Extract the [x, y] coordinate from the center of the cell holding the provided text.  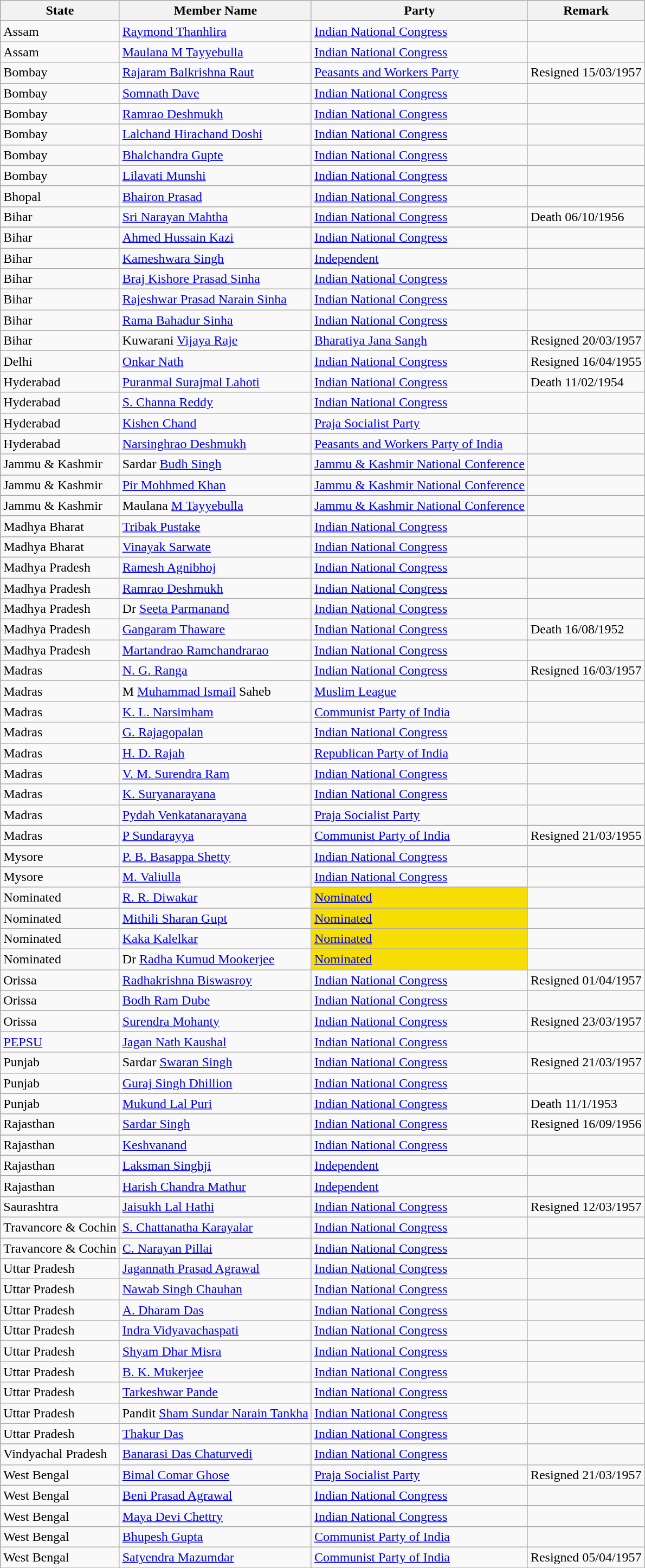
Kaka Kalelkar [215, 939]
Sardar Singh [215, 1124]
Maya Devi Chettry [215, 1516]
Raymond Thanhlira [215, 31]
V. M. Surendra Ram [215, 774]
Martandrao Ramchandrarao [215, 650]
P Sundarayya [215, 835]
K. L. Narsimham [215, 712]
Guraj Singh Dhillion [215, 1083]
P. B. Basappa Shetty [215, 856]
Keshvanand [215, 1145]
Indra Vidyavachaspati [215, 1331]
Resigned 01/04/1957 [586, 980]
Braj Kishore Prasad Sinha [215, 279]
Sri Narayan Mahtha [215, 217]
Mukund Lal Puri [215, 1104]
Narsinghrao Deshmukh [215, 444]
Harish Chandra Mathur [215, 1186]
S. Channa Reddy [215, 403]
Pandit Sham Sundar Narain Tankha [215, 1413]
Puranmal Surajmal Lahoti [215, 382]
Death 06/10/1956 [586, 217]
Delhi [60, 361]
Beni Prasad Agrawal [215, 1495]
Resigned 23/03/1957 [586, 1021]
Lilavati Munshi [215, 176]
Bhopal [60, 196]
Resigned 20/03/1957 [586, 341]
G. Rajagopalan [215, 733]
Bhalchandra Gupte [215, 155]
Kuwarani Vijaya Raje [215, 341]
A. Dharam Das [215, 1310]
Resigned 16/04/1955 [586, 361]
H. D. Rajah [215, 753]
Rajaram Balkrishna Raut [215, 73]
Resigned 21/03/1955 [586, 835]
Bimal Comar Ghose [215, 1475]
Resigned 16/03/1957 [586, 671]
Sardar Swaran Singh [215, 1062]
Remark [586, 11]
Ramesh Agnibhoj [215, 567]
Mithili Sharan Gupt [215, 918]
Peasants and Workers Party of India [420, 444]
Pir Mohhmed Khan [215, 485]
Kishen Chand [215, 423]
Tarkeshwar Pande [215, 1392]
Nawab Singh Chauhan [215, 1290]
Jagannath Prasad Agrawal [215, 1269]
Lalchand Hirachand Doshi [215, 134]
Death 11/02/1954 [586, 382]
N. G. Ranga [215, 671]
Death 11/1/1953 [586, 1104]
State [60, 11]
Muslim League [420, 691]
Vindyachal Pradesh [60, 1454]
Kameshwara Singh [215, 258]
Shyam Dhar Misra [215, 1351]
Vinayak Sarwate [215, 547]
Dr Radha Kumud Mookerjee [215, 960]
Peasants and Workers Party [420, 73]
Radhakrishna Biswasroy [215, 980]
K. Suryanarayana [215, 794]
Rajeshwar Prasad Narain Sinha [215, 300]
Dr Seeta Parmanand [215, 609]
Bharatiya Jana Sangh [420, 341]
Bodh Ram Dube [215, 1001]
Resigned 05/04/1957 [586, 1557]
Ahmed Hussain Kazi [215, 237]
Somnath Dave [215, 93]
Surendra Mohanty [215, 1021]
Satyendra Mazumdar [215, 1557]
Tribak Pustake [215, 526]
Saurashtra [60, 1207]
Jaisukh Lal Hathi [215, 1207]
B. K. Mukerjee [215, 1372]
Bhairon Prasad [215, 196]
Death 16/08/1952 [586, 630]
M. Valiulla [215, 877]
Banarasi Das Chaturvedi [215, 1454]
Gangaram Thaware [215, 630]
R. R. Diwakar [215, 897]
Thakur Das [215, 1434]
Pydah Venkatanarayana [215, 815]
Republican Party of India [420, 753]
Party [420, 11]
PEPSU [60, 1042]
Sardar Budh Singh [215, 464]
Laksman Singhji [215, 1165]
Rama Bahadur Sinha [215, 320]
Resigned 16/09/1956 [586, 1124]
Bhupesh Gupta [215, 1537]
Resigned 15/03/1957 [586, 73]
Jagan Nath Kaushal [215, 1042]
Onkar Nath [215, 361]
C. Narayan Pillai [215, 1248]
Member Name [215, 11]
S. Chattanatha Karayalar [215, 1227]
Resigned 12/03/1957 [586, 1207]
M Muhammad Ismail Saheb [215, 691]
